Identify which cell holds the provided text, then report its (x, y) central coordinate. 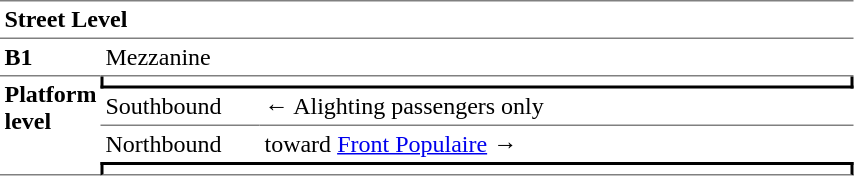
← Alighting passengers only (557, 107)
Platform level (50, 126)
Mezzanine (478, 58)
B1 (50, 58)
Southbound (180, 107)
toward Front Populaire → (557, 144)
Street Level (427, 20)
Northbound (180, 144)
